Output the (X, Y) coordinate of the center of the cell containing the given text.  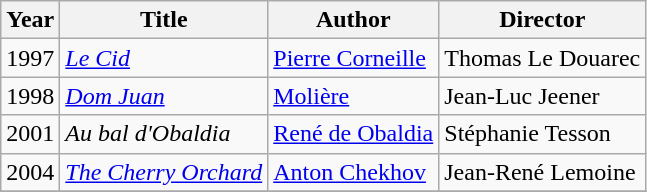
The Cherry Orchard (164, 172)
Director (542, 20)
Author (354, 20)
Stéphanie Tesson (542, 134)
Au bal d'Obaldia (164, 134)
Year (30, 20)
2001 (30, 134)
Molière (354, 96)
Thomas Le Douarec (542, 58)
Pierre Corneille (354, 58)
Le Cid (164, 58)
2004 (30, 172)
Jean-René Lemoine (542, 172)
Jean-Luc Jeener (542, 96)
Dom Juan (164, 96)
1997 (30, 58)
René de Obaldia (354, 134)
Title (164, 20)
1998 (30, 96)
Anton Chekhov (354, 172)
